Find where the given text appears and provide that cell's center as [x, y] coordinate. 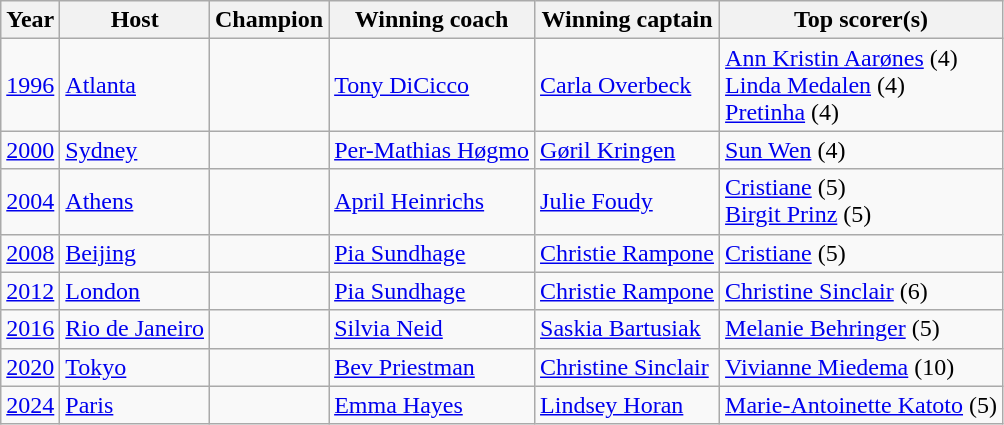
Year [30, 20]
Emma Hayes [432, 405]
Gøril Kringen [628, 150]
Cristiane (5) Birgit Prinz (5) [862, 202]
Rio de Janeiro [135, 329]
2024 [30, 405]
Paris [135, 405]
April Heinrichs [432, 202]
Top scorer(s) [862, 20]
Marie-Antoinette Katoto (5) [862, 405]
Tony DiCicco [432, 85]
Athens [135, 202]
2004 [30, 202]
Winning captain [628, 20]
Bev Priestman [432, 367]
Cristiane (5) [862, 253]
2008 [30, 253]
Christine Sinclair [628, 367]
Winning coach [432, 20]
2016 [30, 329]
2000 [30, 150]
London [135, 291]
Sun Wen (4) [862, 150]
Tokyo [135, 367]
Ann Kristin Aarønes (4) Linda Medalen (4) Pretinha (4) [862, 85]
Silvia Neid [432, 329]
2020 [30, 367]
Sydney [135, 150]
Atlanta [135, 85]
Carla Overbeck [628, 85]
Per-Mathias Høgmo [432, 150]
Melanie Behringer (5) [862, 329]
Lindsey Horan [628, 405]
Beijing [135, 253]
Christine Sinclair (6) [862, 291]
Julie Foudy [628, 202]
Host [135, 20]
1996 [30, 85]
Saskia Bartusiak [628, 329]
2012 [30, 291]
Champion [270, 20]
Vivianne Miedema (10) [862, 367]
